Scan for the cell matching the given text and deliver its (X, Y) coordinate at center. 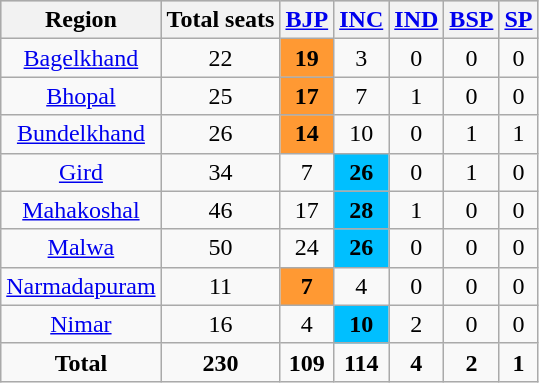
Total seats (220, 20)
46 (220, 210)
Gird (81, 172)
Region (81, 20)
Bagelkhand (81, 58)
28 (362, 210)
Total (81, 362)
22 (220, 58)
230 (220, 362)
Bhopal (81, 96)
11 (220, 286)
INC (362, 20)
24 (307, 248)
50 (220, 248)
Malwa (81, 248)
BJP (307, 20)
25 (220, 96)
Nimar (81, 324)
SP (518, 20)
34 (220, 172)
14 (307, 134)
3 (362, 58)
Narmadapuram (81, 286)
114 (362, 362)
109 (307, 362)
IND (416, 20)
Mahakoshal (81, 210)
BSP (472, 20)
16 (220, 324)
Bundelkhand (81, 134)
19 (307, 58)
